Extract the [x, y] coordinate from the center of the cell holding the provided text.  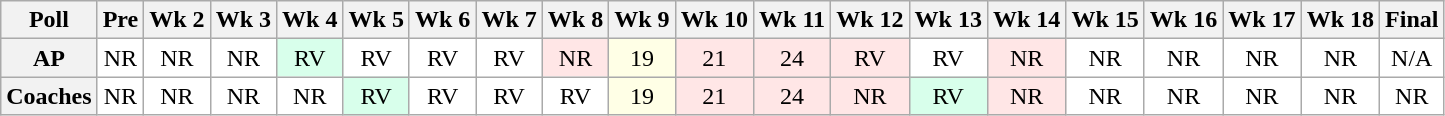
Wk 3 [243, 20]
Pre [120, 20]
Wk 7 [509, 20]
Wk 2 [177, 20]
Wk 9 [642, 20]
Wk 4 [310, 20]
Wk 11 [792, 20]
N/A [1412, 58]
Wk 14 [1026, 20]
Wk 8 [575, 20]
Wk 12 [870, 20]
Wk 5 [376, 20]
Wk 17 [1262, 20]
Wk 13 [948, 20]
Coaches [49, 96]
Wk 18 [1340, 20]
AP [49, 58]
Wk 6 [442, 20]
Wk 10 [714, 20]
Final [1412, 20]
Poll [49, 20]
Wk 16 [1183, 20]
Wk 15 [1105, 20]
